From the cell containing the given text, extract its center point as (X, Y) coordinate. 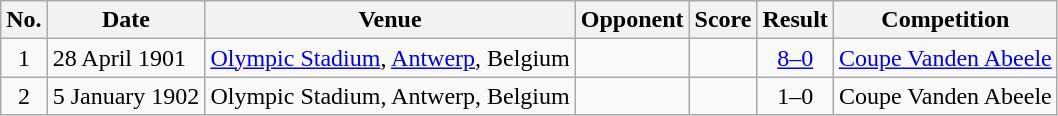
5 January 1902 (126, 96)
1–0 (795, 96)
Date (126, 20)
1 (24, 58)
Opponent (632, 20)
Venue (390, 20)
2 (24, 96)
28 April 1901 (126, 58)
8–0 (795, 58)
Result (795, 20)
No. (24, 20)
Score (723, 20)
Competition (945, 20)
